Search for the cell housing the specified text and yield its (X, Y) center coordinate. 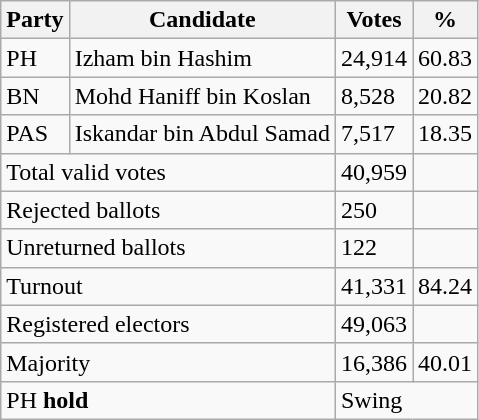
Candidate (202, 20)
18.35 (446, 134)
20.82 (446, 96)
PAS (35, 134)
Swing (406, 400)
60.83 (446, 58)
Total valid votes (168, 172)
Izham bin Hashim (202, 58)
40.01 (446, 362)
PH (35, 58)
41,331 (374, 286)
24,914 (374, 58)
Rejected ballots (168, 210)
Registered electors (168, 324)
16,386 (374, 362)
122 (374, 248)
Iskandar bin Abdul Samad (202, 134)
40,959 (374, 172)
% (446, 20)
84.24 (446, 286)
Mohd Haniff bin Koslan (202, 96)
8,528 (374, 96)
PH hold (168, 400)
BN (35, 96)
250 (374, 210)
Party (35, 20)
Unreturned ballots (168, 248)
Turnout (168, 286)
Votes (374, 20)
49,063 (374, 324)
7,517 (374, 134)
Majority (168, 362)
